Pinpoint the cell where the given text exists, returning its [x, y] midpoint coordinate. 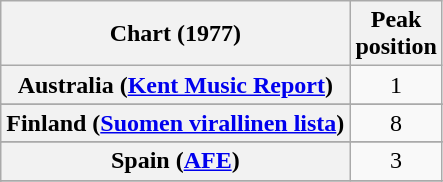
Chart (1977) [176, 34]
Australia (Kent Music Report) [176, 85]
3 [396, 161]
8 [396, 123]
Peakposition [396, 34]
1 [396, 85]
Spain (AFE) [176, 161]
Finland (Suomen virallinen lista) [176, 123]
